Extract the (x, y) coordinate from the center of the cell holding the provided text.  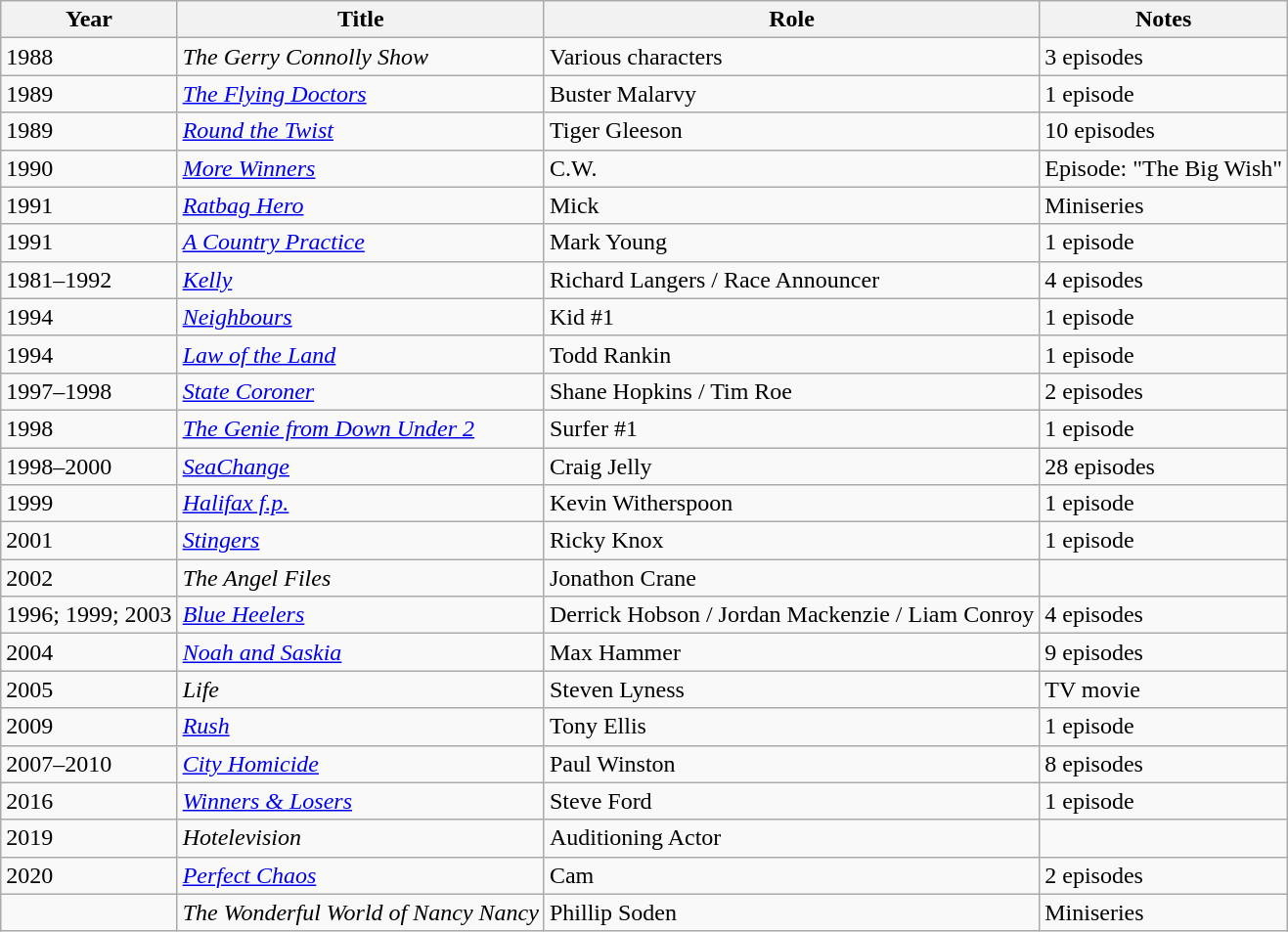
1996; 1999; 2003 (89, 615)
State Coroner (360, 391)
2019 (89, 838)
9 episodes (1164, 652)
Derrick Hobson / Jordan Mackenzie / Liam Conroy (791, 615)
Jonathon Crane (791, 578)
Noah and Saskia (360, 652)
2009 (89, 727)
2007–2010 (89, 764)
Auditioning Actor (791, 838)
More Winners (360, 168)
Ricky Knox (791, 541)
Surfer #1 (791, 428)
Kelly (360, 280)
3 episodes (1164, 57)
Todd Rankin (791, 354)
2020 (89, 875)
The Angel Files (360, 578)
Role (791, 20)
Life (360, 689)
Mark Young (791, 243)
Cam (791, 875)
Shane Hopkins / Tim Roe (791, 391)
The Genie from Down Under 2 (360, 428)
Law of the Land (360, 354)
Richard Langers / Race Announcer (791, 280)
The Wonderful World of Nancy Nancy (360, 912)
Buster Malarvy (791, 94)
1999 (89, 504)
2004 (89, 652)
Steve Ford (791, 801)
The Gerry Connolly Show (360, 57)
Tony Ellis (791, 727)
Mick (791, 205)
2001 (89, 541)
Hotelevision (360, 838)
The Flying Doctors (360, 94)
Perfect Chaos (360, 875)
Title (360, 20)
2002 (89, 578)
1998–2000 (89, 466)
Winners & Losers (360, 801)
Tiger Gleeson (791, 131)
Halifax f.p. (360, 504)
28 episodes (1164, 466)
Craig Jelly (791, 466)
Neighbours (360, 317)
1988 (89, 57)
1997–1998 (89, 391)
Paul Winston (791, 764)
1998 (89, 428)
8 episodes (1164, 764)
10 episodes (1164, 131)
SeaChange (360, 466)
Episode: "The Big Wish" (1164, 168)
Year (89, 20)
C.W. (791, 168)
Kevin Witherspoon (791, 504)
Various characters (791, 57)
TV movie (1164, 689)
1990 (89, 168)
Stingers (360, 541)
City Homicide (360, 764)
2005 (89, 689)
Blue Heelers (360, 615)
A Country Practice (360, 243)
1981–1992 (89, 280)
Kid #1 (791, 317)
Ratbag Hero (360, 205)
2016 (89, 801)
Rush (360, 727)
Round the Twist (360, 131)
Steven Lyness (791, 689)
Notes (1164, 20)
Phillip Soden (791, 912)
Max Hammer (791, 652)
